Detect which cell encompasses the target text, then output its (X, Y) center coordinate. 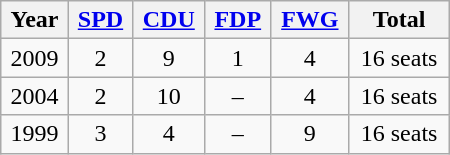
Year (35, 20)
1999 (35, 134)
FWG (310, 20)
FDP (238, 20)
2004 (35, 96)
SPD (100, 20)
CDU (169, 20)
10 (169, 96)
3 (100, 134)
Total (399, 20)
2009 (35, 58)
1 (238, 58)
